Scan for the cell matching the given text and deliver its (x, y) coordinate at center. 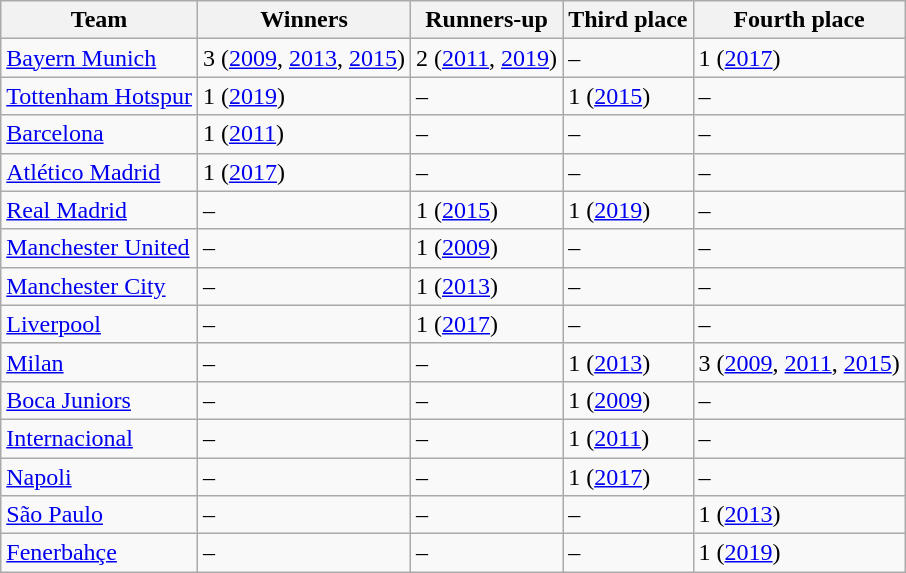
Fenerbahçe (100, 553)
Milan (100, 362)
Liverpool (100, 324)
3 (2009, 2011, 2015) (799, 362)
Internacional (100, 438)
Boca Juniors (100, 400)
Barcelona (100, 134)
3 (2009, 2013, 2015) (304, 58)
São Paulo (100, 515)
Team (100, 20)
Napoli (100, 477)
Atlético Madrid (100, 172)
Third place (628, 20)
Manchester City (100, 286)
Bayern Munich (100, 58)
Winners (304, 20)
Real Madrid (100, 210)
Fourth place (799, 20)
2 (2011, 2019) (486, 58)
Manchester United (100, 248)
Tottenham Hotspur (100, 96)
Runners-up (486, 20)
